For the text-containing cell, return its midpoint in [x, y] coordinate format. 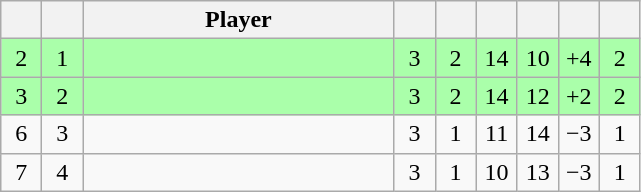
11 [496, 134]
4 [62, 172]
12 [538, 96]
Player [238, 20]
7 [22, 172]
+2 [578, 96]
+4 [578, 58]
13 [538, 172]
6 [22, 134]
